Pinpoint the cell where the given text exists, returning its [X, Y] midpoint coordinate. 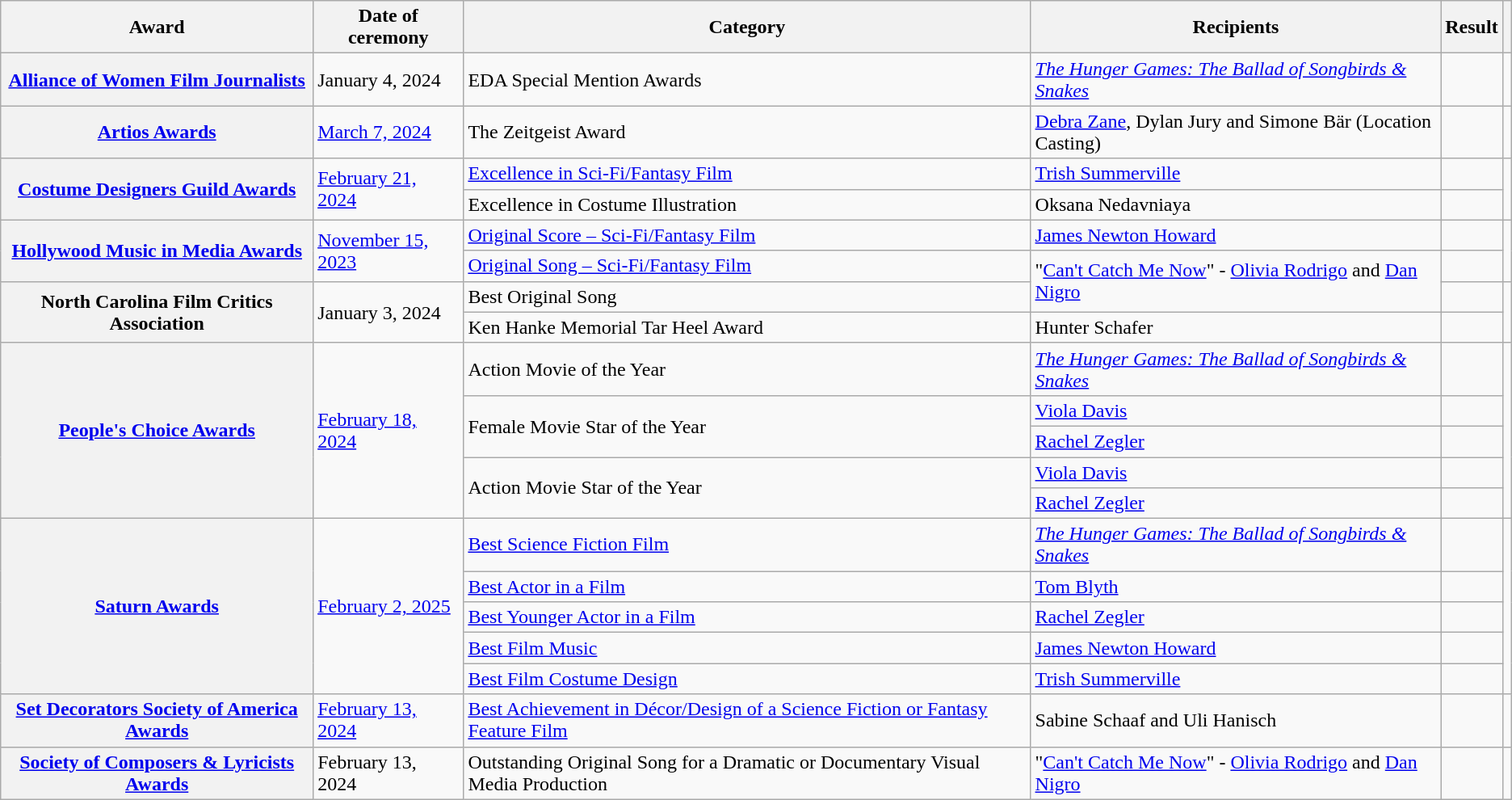
Original Score – Sci-Fi/Fantasy Film [747, 235]
Saturn Awards [157, 606]
Original Song – Sci-Fi/Fantasy Film [747, 266]
Best Achievement in Décor/Design of a Science Fiction or Fantasy Feature Film [747, 721]
Action Movie of the Year [747, 368]
Ken Hanke Memorial Tar Heel Award [747, 327]
Female Movie Star of the Year [747, 426]
February 2, 2025 [388, 606]
Excellence in Costume Illustration [747, 204]
Best Science Fiction Film [747, 545]
November 15, 2023 [388, 251]
North Carolina Film Critics Association [157, 312]
January 4, 2024 [388, 79]
Result [1472, 27]
Best Actor in a Film [747, 587]
Sabine Schaaf and Uli Hanisch [1236, 721]
Best Younger Actor in a Film [747, 617]
People's Choice Awards [157, 430]
EDA Special Mention Awards [747, 79]
Artios Awards [157, 133]
Costume Designers Guild Awards [157, 189]
Outstanding Original Song for a Dramatic or Documentary Visual Media Production [747, 773]
Debra Zane, Dylan Jury and Simone Bär (Location Casting) [1236, 133]
March 7, 2024 [388, 133]
Excellence in Sci-Fi/Fantasy Film [747, 174]
Oksana Nedavniaya [1236, 204]
February 21, 2024 [388, 189]
Hollywood Music in Media Awards [157, 251]
Set Decorators Society of America Awards [157, 721]
Best Film Costume Design [747, 679]
Category [747, 27]
Tom Blyth [1236, 587]
Best Original Song [747, 297]
Action Movie Star of the Year [747, 488]
Date of ceremony [388, 27]
The Zeitgeist Award [747, 133]
Alliance of Women Film Journalists [157, 79]
Society of Composers & Lyricists Awards [157, 773]
Best Film Music [747, 648]
Recipients [1236, 27]
January 3, 2024 [388, 312]
Hunter Schafer [1236, 327]
February 18, 2024 [388, 430]
Award [157, 27]
